Identify which cell holds the provided text, then report its (X, Y) central coordinate. 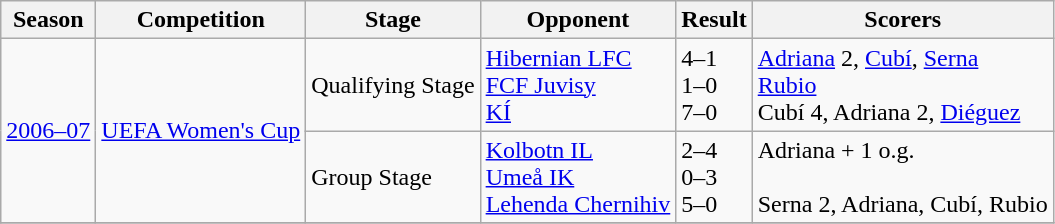
Hibernian LFC FCF Juvisy KÍ (578, 85)
Result (714, 20)
Season (48, 20)
Kolbotn IL Umeå IK Lehenda Chernihiv (578, 177)
Competition (201, 20)
Adriana + 1 o.g.Serna 2, Adriana, Cubí, Rubio (902, 177)
2006–07 (48, 131)
Adriana 2, Cubí, SernaRubioCubí 4, Adriana 2, Diéguez (902, 85)
Scorers (902, 20)
4–11–07–0 (714, 85)
Stage (393, 20)
2–40–35–0 (714, 177)
Group Stage (393, 177)
UEFA Women's Cup (201, 131)
Qualifying Stage (393, 85)
Opponent (578, 20)
